Locate the cell with the specified text and output its (X, Y) center coordinate. 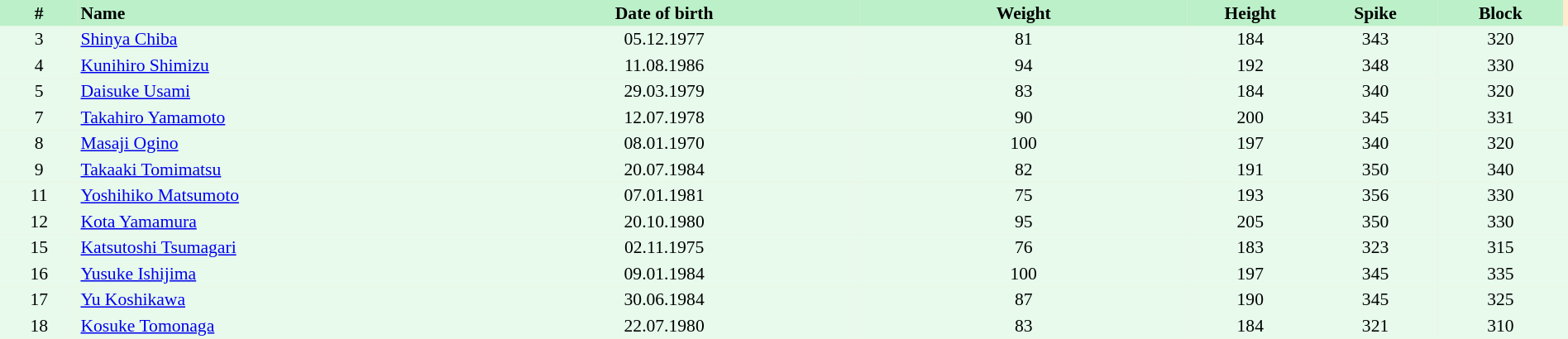
Kunihiro Shimizu (273, 65)
190 (1250, 299)
8 (39, 144)
11.08.1986 (664, 65)
192 (1250, 65)
Kota Yamamura (273, 222)
76 (1024, 248)
Weight (1024, 13)
Shinya Chiba (273, 40)
9 (39, 169)
Katsutoshi Tsumagari (273, 248)
07.01.1981 (664, 195)
82 (1024, 169)
05.12.1977 (664, 40)
5 (39, 91)
15 (39, 248)
205 (1250, 222)
193 (1250, 195)
12 (39, 222)
95 (1024, 222)
90 (1024, 117)
315 (1500, 248)
323 (1374, 248)
183 (1250, 248)
Height (1250, 13)
Yu Koshikawa (273, 299)
Date of birth (664, 13)
321 (1374, 326)
Yusuke Ishijima (273, 274)
18 (39, 326)
12.07.1978 (664, 117)
94 (1024, 65)
Spike (1374, 13)
22.07.1980 (664, 326)
Yoshihiko Matsumoto (273, 195)
11 (39, 195)
Name (273, 13)
Takahiro Yamamoto (273, 117)
343 (1374, 40)
335 (1500, 274)
191 (1250, 169)
Masaji Ogino (273, 144)
09.01.1984 (664, 274)
7 (39, 117)
200 (1250, 117)
Takaaki Tomimatsu (273, 169)
20.10.1980 (664, 222)
Kosuke Tomonaga (273, 326)
75 (1024, 195)
16 (39, 274)
4 (39, 65)
30.06.1984 (664, 299)
3 (39, 40)
325 (1500, 299)
08.01.1970 (664, 144)
81 (1024, 40)
# (39, 13)
87 (1024, 299)
Daisuke Usami (273, 91)
348 (1374, 65)
02.11.1975 (664, 248)
17 (39, 299)
20.07.1984 (664, 169)
331 (1500, 117)
310 (1500, 326)
Block (1500, 13)
356 (1374, 195)
29.03.1979 (664, 91)
